Detect which cell encompasses the target text, then output its (x, y) center coordinate. 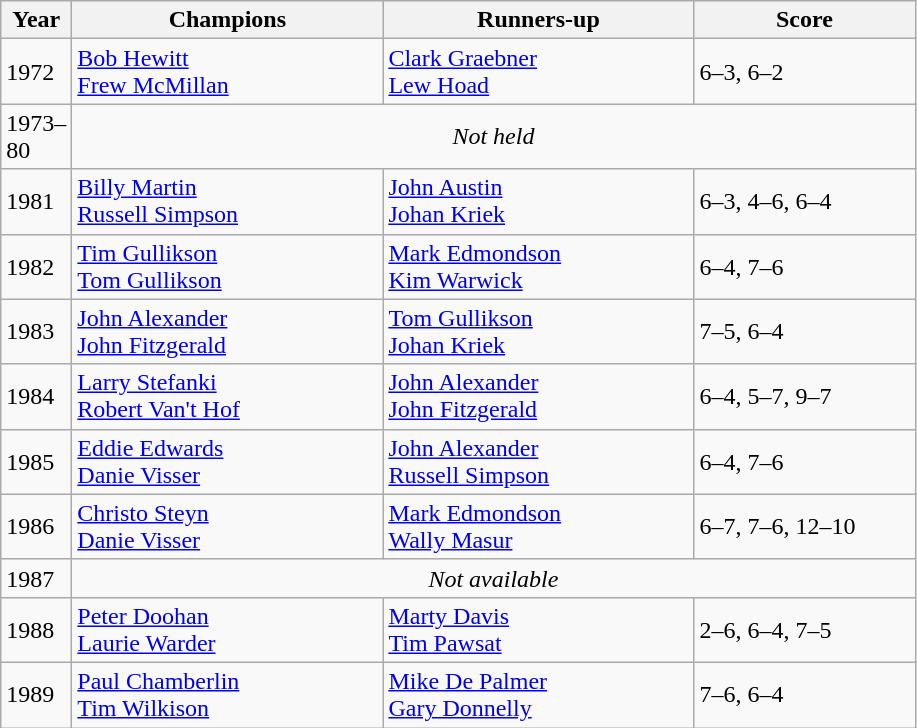
6–3, 4–6, 6–4 (804, 202)
Peter Doohan Laurie Warder (228, 630)
1983 (36, 332)
Year (36, 20)
2–6, 6–4, 7–5 (804, 630)
Tim Gullikson Tom Gullikson (228, 266)
Champions (228, 20)
John Alexander Russell Simpson (538, 462)
Runners-up (538, 20)
Score (804, 20)
Not available (494, 578)
Marty Davis Tim Pawsat (538, 630)
6–3, 6–2 (804, 72)
7–6, 6–4 (804, 694)
6–7, 7–6, 12–10 (804, 526)
Mark Edmondson Kim Warwick (538, 266)
1988 (36, 630)
1986 (36, 526)
1973–80 (36, 136)
John Austin Johan Kriek (538, 202)
1981 (36, 202)
Bob Hewitt Frew McMillan (228, 72)
1972 (36, 72)
Mike De Palmer Gary Donnelly (538, 694)
Billy Martin Russell Simpson (228, 202)
Eddie Edwards Danie Visser (228, 462)
Larry Stefanki Robert Van't Hof (228, 396)
Christo Steyn Danie Visser (228, 526)
1987 (36, 578)
1982 (36, 266)
1984 (36, 396)
Tom Gullikson Johan Kriek (538, 332)
1989 (36, 694)
Paul Chamberlin Tim Wilkison (228, 694)
Not held (494, 136)
1985 (36, 462)
7–5, 6–4 (804, 332)
Clark Graebner Lew Hoad (538, 72)
Mark Edmondson Wally Masur (538, 526)
6–4, 5–7, 9–7 (804, 396)
